For the text-containing cell, return its midpoint in (x, y) coordinate format. 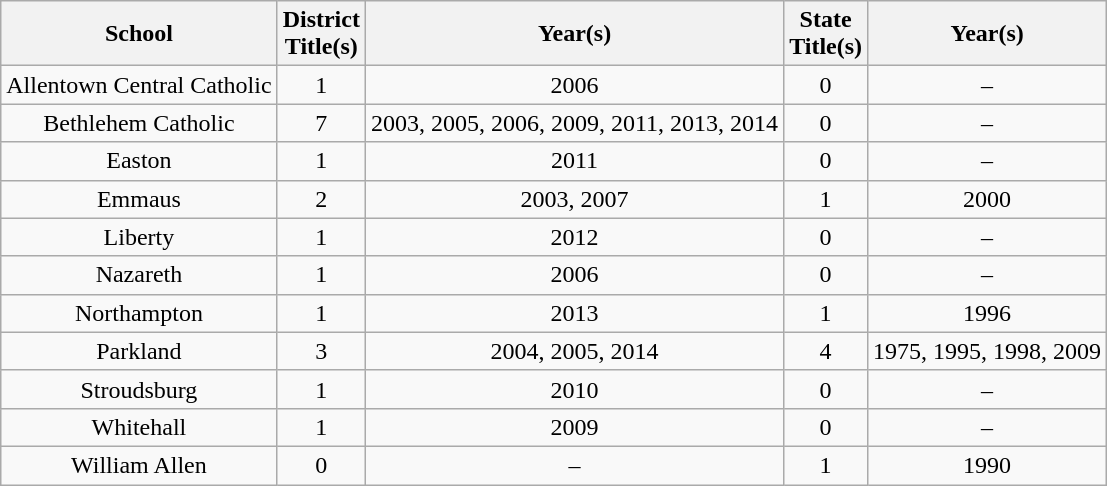
2010 (574, 389)
William Allen (139, 465)
DistrictTitle(s) (321, 34)
4 (826, 351)
Easton (139, 161)
Liberty (139, 237)
2009 (574, 427)
2 (321, 199)
2004, 2005, 2014 (574, 351)
Emmaus (139, 199)
Bethlehem Catholic (139, 123)
2003, 2007 (574, 199)
Nazareth (139, 275)
2012 (574, 237)
School (139, 34)
1975, 1995, 1998, 2009 (988, 351)
2003, 2005, 2006, 2009, 2011, 2013, 2014 (574, 123)
1990 (988, 465)
2011 (574, 161)
StateTitle(s) (826, 34)
2013 (574, 313)
1996 (988, 313)
2000 (988, 199)
3 (321, 351)
Whitehall (139, 427)
Parkland (139, 351)
7 (321, 123)
Allentown Central Catholic (139, 85)
Northampton (139, 313)
Stroudsburg (139, 389)
